Scan for the cell matching the given text and deliver its (X, Y) coordinate at center. 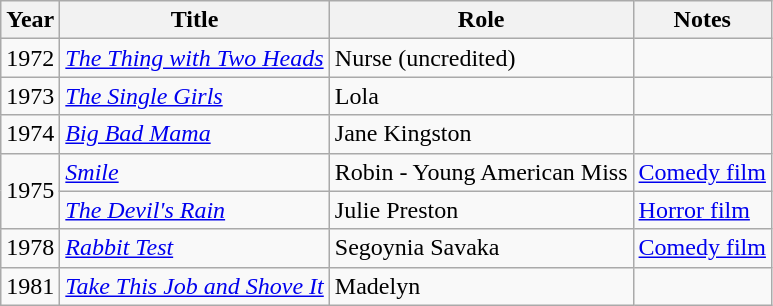
1974 (30, 134)
Year (30, 20)
1973 (30, 96)
1972 (30, 58)
Julie Preston (481, 210)
Segoynia Savaka (481, 248)
Title (194, 20)
Role (481, 20)
Madelyn (481, 286)
Smile (194, 172)
Horror film (702, 210)
Robin - Young American Miss (481, 172)
Lola (481, 96)
1981 (30, 286)
Rabbit Test (194, 248)
Nurse (uncredited) (481, 58)
The Single Girls (194, 96)
Take This Job and Shove It (194, 286)
Big Bad Mama (194, 134)
1978 (30, 248)
Notes (702, 20)
Jane Kingston (481, 134)
The Devil's Rain (194, 210)
The Thing with Two Heads (194, 58)
1975 (30, 191)
